Return (X, Y) of the center of cell containing provided text 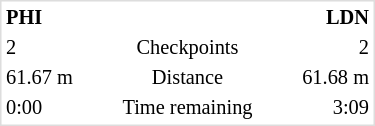
Distance (188, 78)
0:00 (49, 108)
PHI (49, 18)
Checkpoints (188, 48)
3:09 (325, 108)
61.67 m (49, 78)
LDN (325, 18)
61.68 m (325, 78)
Time remaining (188, 108)
